From the cell containing the given text, extract its center point as (x, y) coordinate. 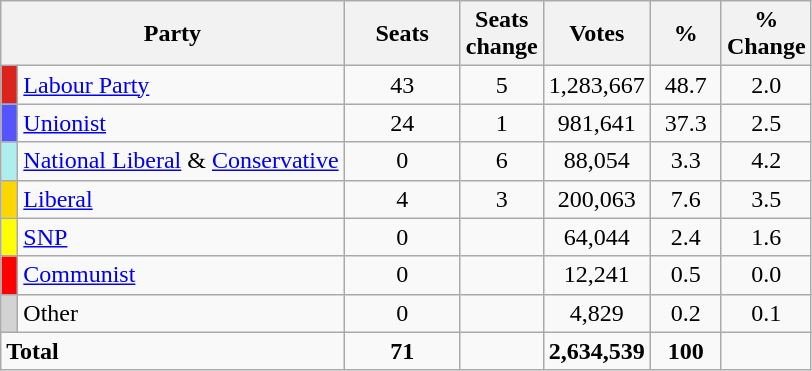
2.0 (766, 85)
0.5 (686, 275)
Labour Party (181, 85)
3.3 (686, 161)
0.2 (686, 313)
Seats (402, 34)
0.0 (766, 275)
2,634,539 (596, 351)
64,044 (596, 237)
Unionist (181, 123)
12,241 (596, 275)
4,829 (596, 313)
Party (172, 34)
3.5 (766, 199)
7.6 (686, 199)
200,063 (596, 199)
Votes (596, 34)
4.2 (766, 161)
% Change (766, 34)
0.1 (766, 313)
SNP (181, 237)
4 (402, 199)
5 (502, 85)
National Liberal & Conservative (181, 161)
24 (402, 123)
6 (502, 161)
% (686, 34)
48.7 (686, 85)
1 (502, 123)
71 (402, 351)
Liberal (181, 199)
1,283,667 (596, 85)
100 (686, 351)
2.5 (766, 123)
1.6 (766, 237)
37.3 (686, 123)
981,641 (596, 123)
2.4 (686, 237)
43 (402, 85)
Seats change (502, 34)
88,054 (596, 161)
Total (172, 351)
Communist (181, 275)
3 (502, 199)
Other (181, 313)
